Capture the cell that displays the provided text and extract its (X, Y) central coordinate. 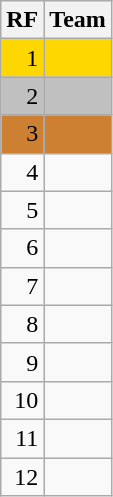
4 (22, 172)
6 (22, 248)
1 (22, 58)
11 (22, 438)
8 (22, 324)
12 (22, 477)
Team (78, 20)
5 (22, 210)
10 (22, 400)
RF (22, 20)
7 (22, 286)
2 (22, 96)
9 (22, 362)
3 (22, 134)
